Search for the cell housing the specified text and yield its (X, Y) center coordinate. 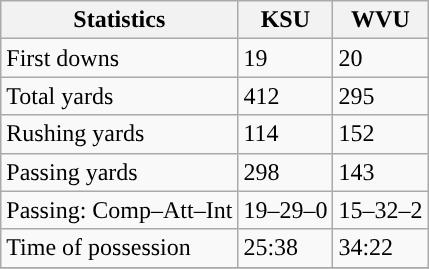
19 (286, 58)
KSU (286, 20)
Passing: Comp–Att–Int (120, 210)
143 (380, 172)
15–32–2 (380, 210)
20 (380, 58)
114 (286, 134)
34:22 (380, 248)
412 (286, 96)
295 (380, 96)
152 (380, 134)
Rushing yards (120, 134)
298 (286, 172)
25:38 (286, 248)
19–29–0 (286, 210)
First downs (120, 58)
Time of possession (120, 248)
Passing yards (120, 172)
Total yards (120, 96)
Statistics (120, 20)
WVU (380, 20)
